Determine the (x, y) coordinate at the center of the cell enclosing the given text.  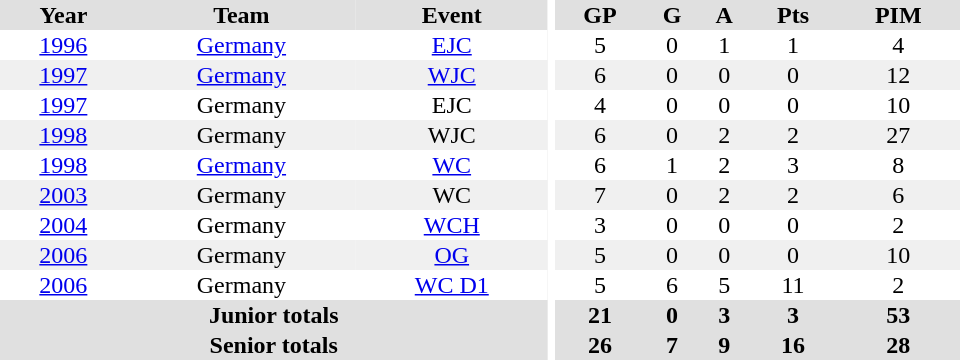
A (724, 15)
Pts (794, 15)
28 (898, 345)
Junior totals (274, 315)
12 (898, 75)
PIM (898, 15)
8 (898, 165)
OG (452, 255)
1996 (64, 45)
53 (898, 315)
WC D1 (452, 285)
Year (64, 15)
G (672, 15)
Team (242, 15)
27 (898, 135)
21 (600, 315)
16 (794, 345)
9 (724, 345)
2003 (64, 195)
2004 (64, 225)
GP (600, 15)
Event (452, 15)
26 (600, 345)
11 (794, 285)
Senior totals (274, 345)
WCH (452, 225)
